Scan for the cell matching the given text and deliver its (x, y) coordinate at center. 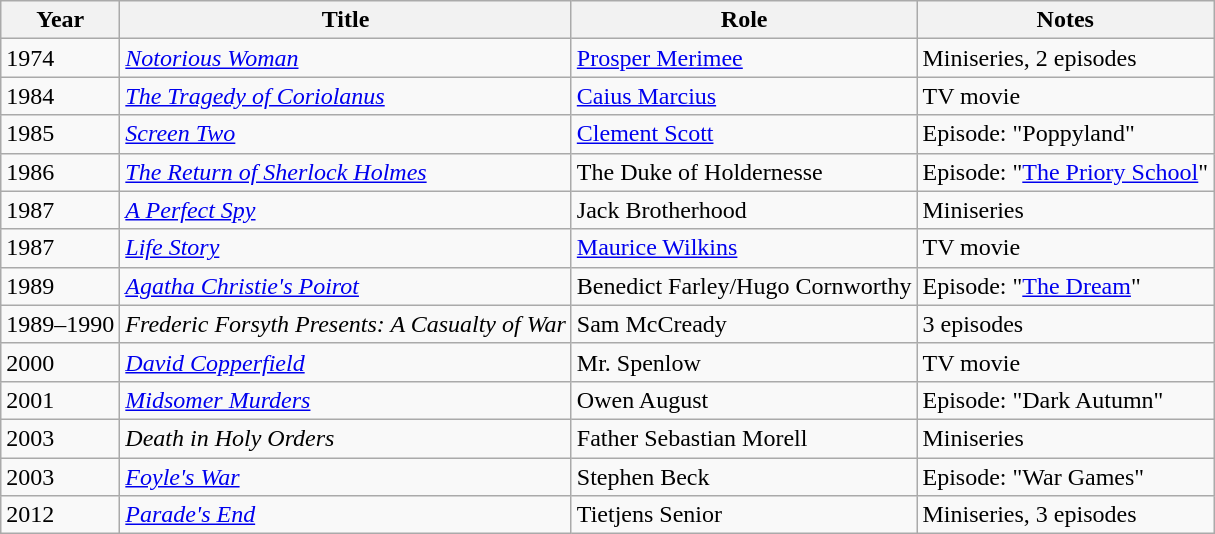
Miniseries, 2 episodes (1066, 58)
1974 (60, 58)
Foyle's War (346, 477)
Notorious Woman (346, 58)
A Perfect Spy (346, 210)
Episode: "The Dream" (1066, 286)
Episode: "Dark Autumn" (1066, 400)
Frederic Forsyth Presents: A Casualty of War (346, 324)
Owen August (744, 400)
Stephen Beck (744, 477)
Episode: "War Games" (1066, 477)
Notes (1066, 20)
The Duke of Holdernesse (744, 172)
David Copperfield (346, 362)
1985 (60, 134)
Death in Holy Orders (346, 438)
Clement Scott (744, 134)
3 episodes (1066, 324)
1989 (60, 286)
Role (744, 20)
2001 (60, 400)
The Return of Sherlock Holmes (346, 172)
Jack Brotherhood (744, 210)
Mr. Spenlow (744, 362)
Life Story (346, 248)
2000 (60, 362)
Miniseries, 3 episodes (1066, 515)
Screen Two (346, 134)
Episode: "Poppyland" (1066, 134)
Benedict Farley/Hugo Cornworthy (744, 286)
Year (60, 20)
Sam McCready (744, 324)
Tietjens Senior (744, 515)
Father Sebastian Morell (744, 438)
Title (346, 20)
1989–1990 (60, 324)
Midsomer Murders (346, 400)
Prosper Merimee (744, 58)
1984 (60, 96)
Agatha Christie's Poirot (346, 286)
Parade's End (346, 515)
Episode: "The Priory School" (1066, 172)
The Tragedy of Coriolanus (346, 96)
1986 (60, 172)
Caius Marcius (744, 96)
Maurice Wilkins (744, 248)
2012 (60, 515)
